Determine the (x, y) coordinate at the center of the cell enclosing the given text.  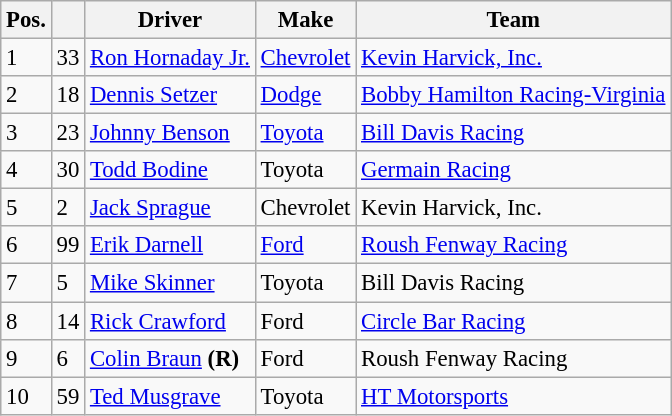
Mike Skinner (170, 283)
Ron Hornaday Jr. (170, 58)
7 (26, 283)
Dennis Setzer (170, 95)
Driver (170, 20)
Team (514, 20)
4 (26, 170)
9 (26, 358)
59 (68, 396)
Make (305, 20)
30 (68, 170)
33 (68, 58)
3 (26, 133)
Jack Sprague (170, 208)
Pos. (26, 20)
18 (68, 95)
23 (68, 133)
Germain Racing (514, 170)
Dodge (305, 95)
1 (26, 58)
Circle Bar Racing (514, 321)
14 (68, 321)
8 (26, 321)
Colin Braun (R) (170, 358)
99 (68, 245)
Todd Bodine (170, 170)
Erik Darnell (170, 245)
Rick Crawford (170, 321)
Johnny Benson (170, 133)
HT Motorsports (514, 396)
10 (26, 396)
Bobby Hamilton Racing-Virginia (514, 95)
Ted Musgrave (170, 396)
